Detect which cell encompasses the target text, then output its [X, Y] center coordinate. 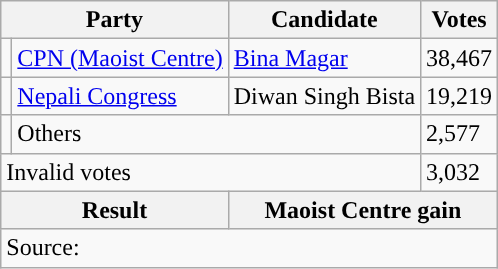
Invalid votes [211, 172]
Party [114, 20]
Diwan Singh Bista [324, 96]
Result [114, 210]
2,577 [460, 134]
3,032 [460, 172]
38,467 [460, 58]
CPN (Maoist Centre) [120, 58]
Bina Magar [324, 58]
Candidate [324, 20]
Others [216, 134]
19,219 [460, 96]
Votes [460, 20]
Source: [250, 248]
Nepali Congress [120, 96]
Maoist Centre gain [362, 210]
